Pinpoint the cell where the given text exists, returning its [x, y] midpoint coordinate. 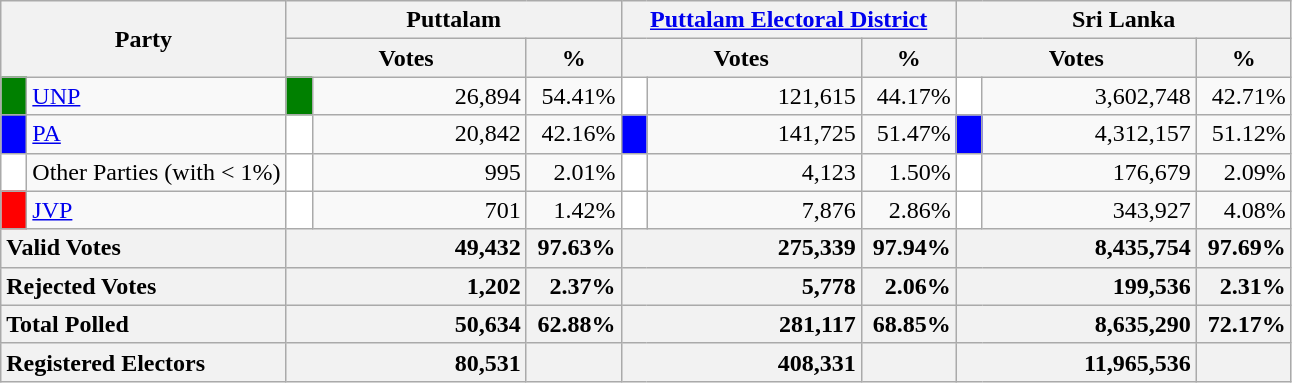
141,725 [754, 134]
408,331 [741, 362]
995 [419, 172]
4.08% [1244, 210]
Party [144, 39]
2.09% [1244, 172]
Puttalam Electoral District [788, 20]
121,615 [754, 96]
2.37% [574, 286]
97.94% [908, 248]
2.86% [908, 210]
JVP [156, 210]
1.50% [908, 172]
80,531 [406, 362]
Total Polled [144, 324]
343,927 [1089, 210]
51.47% [908, 134]
42.71% [1244, 96]
20,842 [419, 134]
3,602,748 [1089, 96]
7,876 [754, 210]
Other Parties (with < 1%) [156, 172]
62.88% [574, 324]
5,778 [741, 286]
Rejected Votes [144, 286]
72.17% [1244, 324]
2.01% [574, 172]
8,435,754 [1076, 248]
50,634 [406, 324]
PA [156, 134]
275,339 [741, 248]
44.17% [908, 96]
1.42% [574, 210]
11,965,536 [1076, 362]
49,432 [406, 248]
Puttalam [454, 20]
42.16% [574, 134]
281,117 [741, 324]
68.85% [908, 324]
26,894 [419, 96]
51.12% [1244, 134]
97.69% [1244, 248]
8,635,290 [1076, 324]
2.31% [1244, 286]
4,123 [754, 172]
Registered Electors [144, 362]
1,202 [406, 286]
701 [419, 210]
UNP [156, 96]
4,312,157 [1089, 134]
199,536 [1076, 286]
Valid Votes [144, 248]
54.41% [574, 96]
Sri Lanka [1124, 20]
97.63% [574, 248]
176,679 [1089, 172]
2.06% [908, 286]
